Find where the given text appears and provide that cell's center as [X, Y] coordinate. 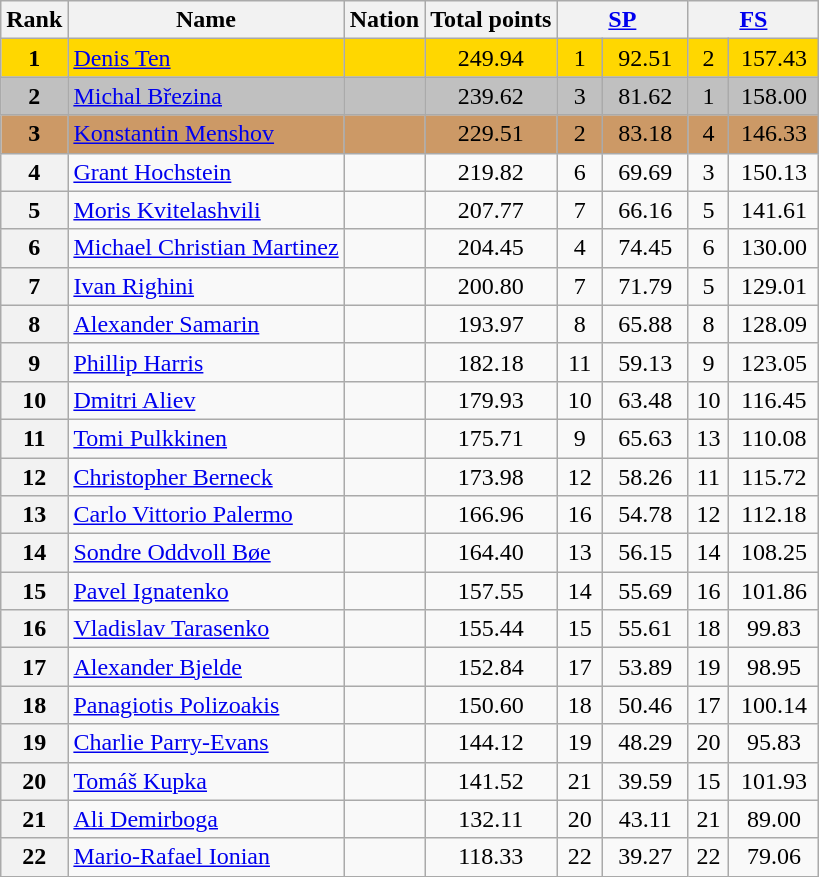
43.11 [646, 819]
58.26 [646, 477]
53.89 [646, 667]
100.14 [774, 705]
155.44 [491, 629]
Mario-Rafael Ionian [206, 857]
55.61 [646, 629]
65.88 [646, 324]
48.29 [646, 743]
Panagiotis Polizoakis [206, 705]
Sondre Oddvoll Bøe [206, 553]
74.45 [646, 248]
Tomáš Kupka [206, 781]
79.06 [774, 857]
128.09 [774, 324]
101.86 [774, 591]
249.94 [491, 58]
Ivan Righini [206, 286]
FS [754, 20]
146.33 [774, 134]
Vladislav Tarasenko [206, 629]
132.11 [491, 819]
229.51 [491, 134]
95.83 [774, 743]
182.18 [491, 362]
59.13 [646, 362]
108.25 [774, 553]
129.01 [774, 286]
150.13 [774, 172]
123.05 [774, 362]
Nation [384, 20]
173.98 [491, 477]
207.77 [491, 210]
69.69 [646, 172]
54.78 [646, 515]
83.18 [646, 134]
89.00 [774, 819]
193.97 [491, 324]
66.16 [646, 210]
239.62 [491, 96]
130.00 [774, 248]
Grant Hochstein [206, 172]
Denis Ten [206, 58]
Michael Christian Martinez [206, 248]
Christopher Berneck [206, 477]
71.79 [646, 286]
Moris Kvitelashvili [206, 210]
99.83 [774, 629]
Alexander Samarin [206, 324]
39.59 [646, 781]
Pavel Ignatenko [206, 591]
175.71 [491, 438]
Tomi Pulkkinen [206, 438]
Total points [491, 20]
Phillip Harris [206, 362]
39.27 [646, 857]
63.48 [646, 400]
118.33 [491, 857]
179.93 [491, 400]
Dmitri Aliev [206, 400]
200.80 [491, 286]
Alexander Bjelde [206, 667]
157.43 [774, 58]
166.96 [491, 515]
Carlo Vittorio Palermo [206, 515]
141.52 [491, 781]
55.69 [646, 591]
150.60 [491, 705]
Rank [34, 20]
112.18 [774, 515]
152.84 [491, 667]
204.45 [491, 248]
Konstantin Menshov [206, 134]
157.55 [491, 591]
92.51 [646, 58]
101.93 [774, 781]
81.62 [646, 96]
SP [622, 20]
98.95 [774, 667]
Ali Demirboga [206, 819]
219.82 [491, 172]
141.61 [774, 210]
65.63 [646, 438]
144.12 [491, 743]
164.40 [491, 553]
Charlie Parry-Evans [206, 743]
50.46 [646, 705]
115.72 [774, 477]
Michal Březina [206, 96]
Name [206, 20]
158.00 [774, 96]
56.15 [646, 553]
110.08 [774, 438]
116.45 [774, 400]
